Capture the cell that displays the provided text and extract its (x, y) central coordinate. 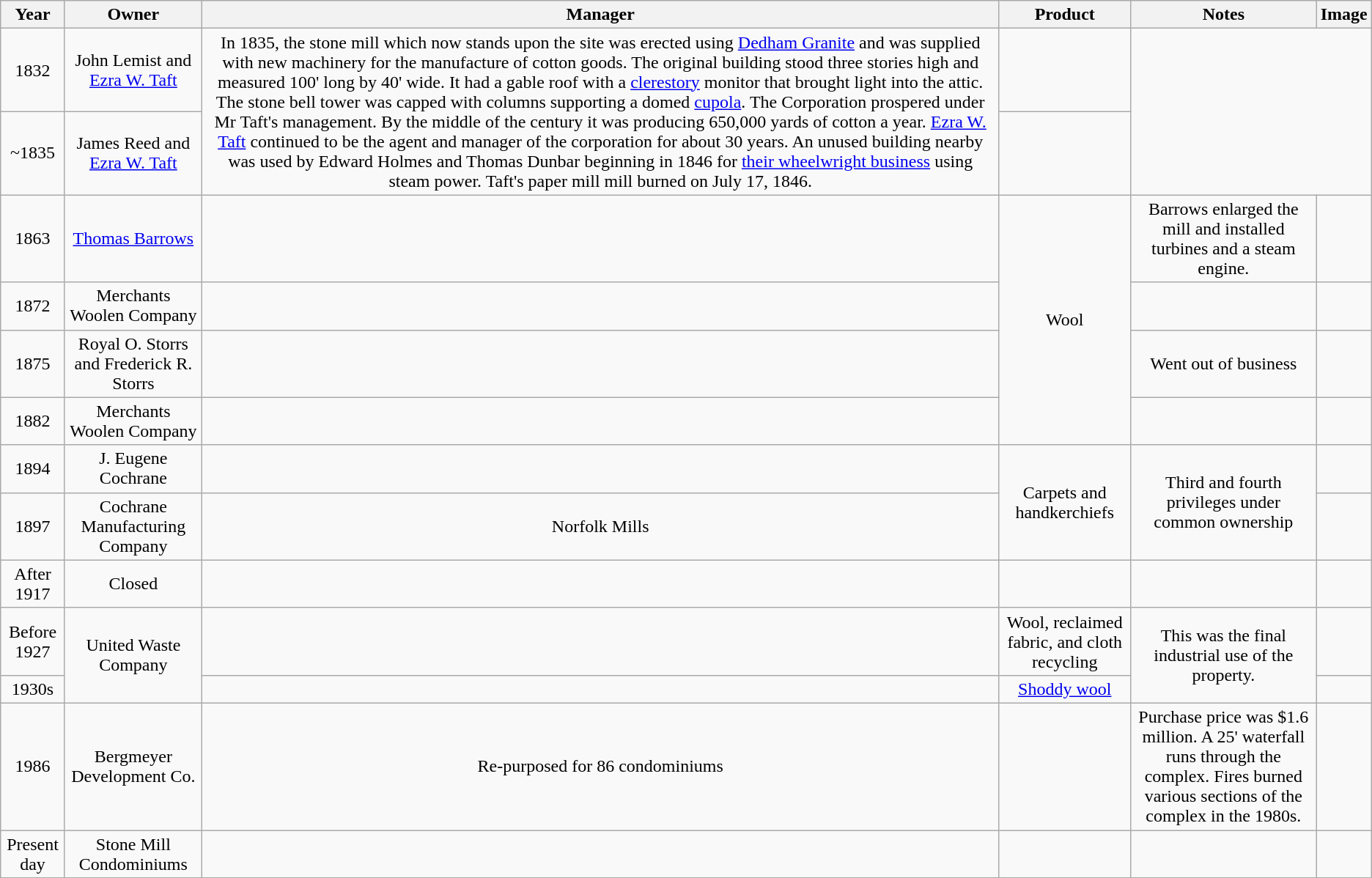
1875 (33, 364)
Closed (133, 583)
Barrows enlarged the mill and installed turbines and a steam engine. (1224, 239)
Wool, reclaimed fabric, and cloth recycling (1065, 641)
1897 (33, 526)
Re-purposed for 86 condominiums (600, 767)
Manager (600, 15)
Image (1344, 15)
Thomas Barrows (133, 239)
James Reed and Ezra W. Taft (133, 153)
1863 (33, 239)
After 1917 (33, 583)
~1835 (33, 153)
1832 (33, 70)
Stone Mill Condominiums (133, 853)
1882 (33, 421)
Royal O. Storrs and Frederick R. Storrs (133, 364)
Before 1927 (33, 641)
1986 (33, 767)
United Waste Company (133, 655)
Notes (1224, 15)
Purchase price was $1.6 million. A 25' waterfall runs through the complex. Fires burned various sections of the complex in the 1980s. (1224, 767)
Present day (33, 853)
Bergmeyer Development Co. (133, 767)
Cochrane Manufacturing Company (133, 526)
1930s (33, 689)
Wool (1065, 320)
John Lemist and Ezra W. Taft (133, 70)
1894 (33, 469)
Went out of business (1224, 364)
This was the final industrial use of the property. (1224, 655)
J. Eugene Cochrane (133, 469)
Owner (133, 15)
Product (1065, 15)
Norfolk Mills (600, 526)
1872 (33, 306)
Year (33, 15)
Third and fourth privileges under common ownership (1224, 503)
Shoddy wool (1065, 689)
Carpets and handkerchiefs (1065, 503)
